From the cell containing the given text, extract its center point as (X, Y) coordinate. 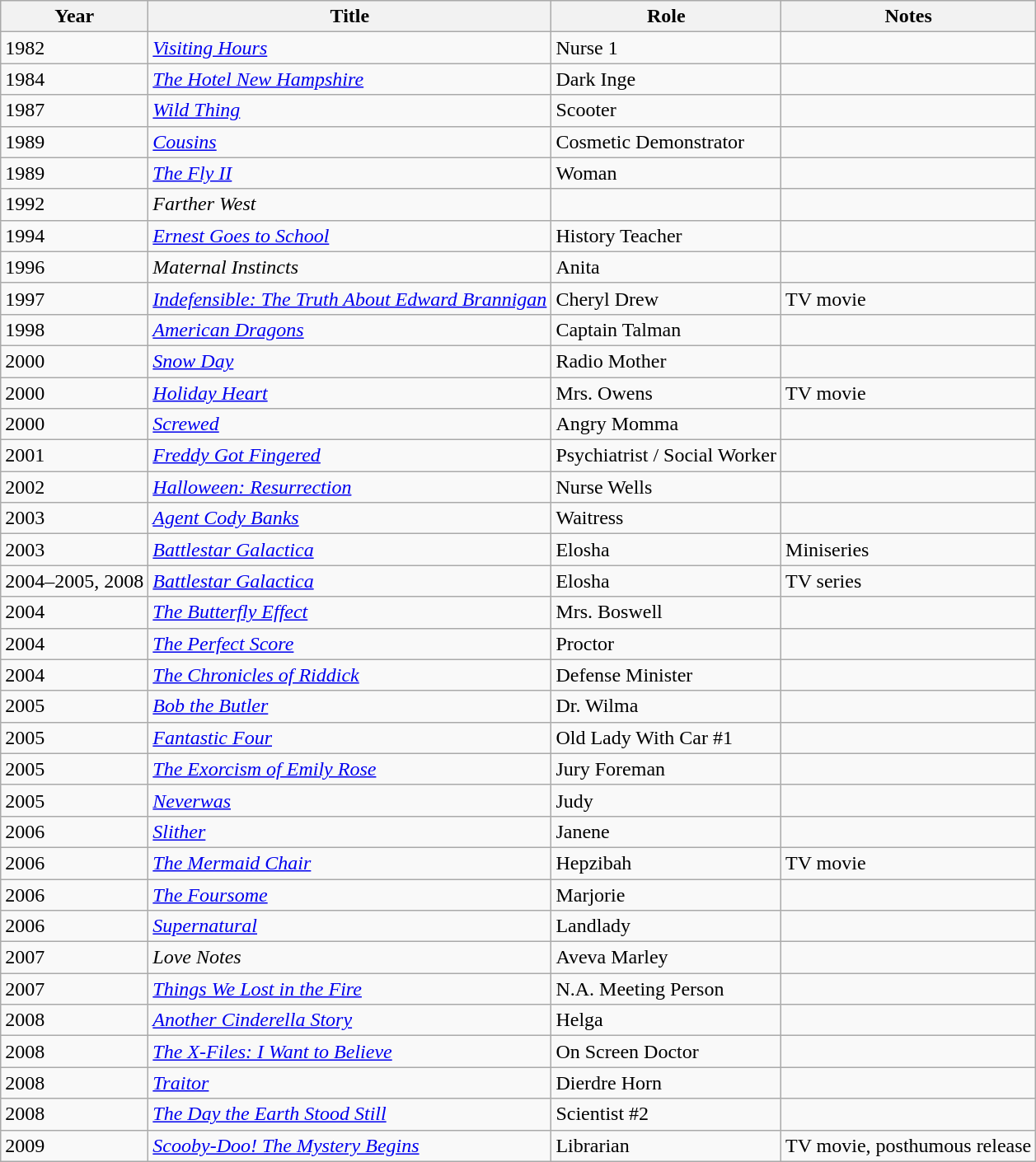
Year (74, 16)
1994 (74, 236)
2002 (74, 487)
1984 (74, 79)
Traitor (349, 1083)
Landlady (666, 926)
Scooter (666, 110)
Bob the Butler (349, 706)
1982 (74, 48)
TV series (908, 581)
Indefensible: The Truth About Edward Brannigan (349, 298)
Farther West (349, 204)
The Mermaid Chair (349, 863)
Angry Momma (666, 424)
Slither (349, 832)
Hepzibah (666, 863)
N.A. Meeting Person (666, 989)
Dierdre Horn (666, 1083)
Cheryl Drew (666, 298)
The Butterfly Effect (349, 612)
1987 (74, 110)
Scooby-Doo! The Mystery Begins (349, 1146)
Wild Thing (349, 110)
Title (349, 16)
Captain Talman (666, 330)
The Hotel New Hampshire (349, 79)
2009 (74, 1146)
Fantastic Four (349, 738)
The Perfect Score (349, 644)
Love Notes (349, 958)
1992 (74, 204)
Scientist #2 (666, 1114)
Role (666, 16)
Ernest Goes to School (349, 236)
Anita (666, 267)
Proctor (666, 644)
On Screen Doctor (666, 1052)
Cousins (349, 142)
American Dragons (349, 330)
Supernatural (349, 926)
Maternal Instincts (349, 267)
Marjorie (666, 894)
The Fly II (349, 173)
Cosmetic Demonstrator (666, 142)
Snow Day (349, 361)
The Chronicles of Riddick (349, 675)
Judy (666, 800)
2004–2005, 2008 (74, 581)
The Foursome (349, 894)
Defense Minister (666, 675)
Old Lady With Car #1 (666, 738)
Librarian (666, 1146)
Halloween: Resurrection (349, 487)
Holiday Heart (349, 393)
2001 (74, 456)
Janene (666, 832)
Woman (666, 173)
Things We Lost in the Fire (349, 989)
Mrs. Owens (666, 393)
Mrs. Boswell (666, 612)
Helga (666, 1020)
Freddy Got Fingered (349, 456)
Dark Inge (666, 79)
History Teacher (666, 236)
Nurse 1 (666, 48)
The Day the Earth Stood Still (349, 1114)
Agent Cody Banks (349, 518)
Screwed (349, 424)
The X-Files: I Want to Believe (349, 1052)
Miniseries (908, 550)
Aveva Marley (666, 958)
Waitress (666, 518)
Dr. Wilma (666, 706)
1996 (74, 267)
Another Cinderella Story (349, 1020)
Radio Mother (666, 361)
1997 (74, 298)
1998 (74, 330)
The Exorcism of Emily Rose (349, 769)
Visiting Hours (349, 48)
Psychiatrist / Social Worker (666, 456)
Jury Foreman (666, 769)
Nurse Wells (666, 487)
Notes (908, 16)
TV movie, posthumous release (908, 1146)
Neverwas (349, 800)
